Extract the (X, Y) coordinate from the center of the cell holding the provided text.  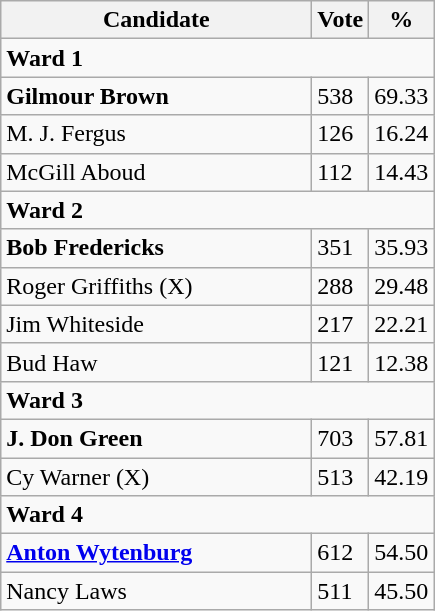
217 (340, 324)
351 (340, 248)
69.33 (402, 96)
612 (340, 553)
112 (340, 172)
Vote (340, 20)
J. Don Green (156, 438)
14.43 (402, 172)
703 (340, 438)
Ward 1 (218, 58)
29.48 (402, 286)
Ward 4 (218, 515)
57.81 (402, 438)
54.50 (402, 553)
Roger Griffiths (X) (156, 286)
Anton Wytenburg (156, 553)
121 (340, 362)
Jim Whiteside (156, 324)
22.21 (402, 324)
513 (340, 477)
Ward 2 (218, 210)
% (402, 20)
McGill Aboud (156, 172)
42.19 (402, 477)
16.24 (402, 134)
12.38 (402, 362)
Gilmour Brown (156, 96)
Ward 3 (218, 400)
Cy Warner (X) (156, 477)
M. J. Fergus (156, 134)
Nancy Laws (156, 591)
35.93 (402, 248)
Bud Haw (156, 362)
Candidate (156, 20)
126 (340, 134)
45.50 (402, 591)
511 (340, 591)
538 (340, 96)
Bob Fredericks (156, 248)
288 (340, 286)
